Return the [X, Y] coordinate for the center point of the cell that contains the specified text.  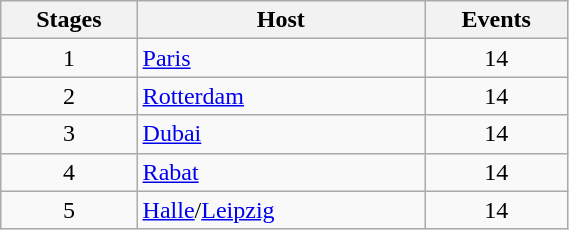
Dubai [280, 134]
Halle/Leipzig [280, 210]
Stages [69, 20]
Rabat [280, 172]
1 [69, 58]
Host [280, 20]
2 [69, 96]
4 [69, 172]
Events [496, 20]
3 [69, 134]
Rotterdam [280, 96]
5 [69, 210]
Paris [280, 58]
